Capture the cell that displays the provided text and extract its (x, y) central coordinate. 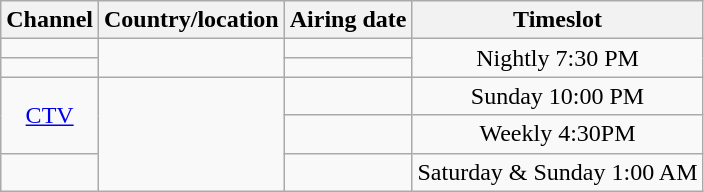
Country/location (192, 20)
Saturday & Sunday 1:00 AM (558, 172)
Airing date (348, 20)
CTV (50, 115)
Weekly 4:30PM (558, 134)
Timeslot (558, 20)
Channel (50, 20)
Nightly 7:30 PM (558, 58)
Sunday 10:00 PM (558, 96)
